Determine the [x, y] coordinate at the center of the cell enclosing the given text.  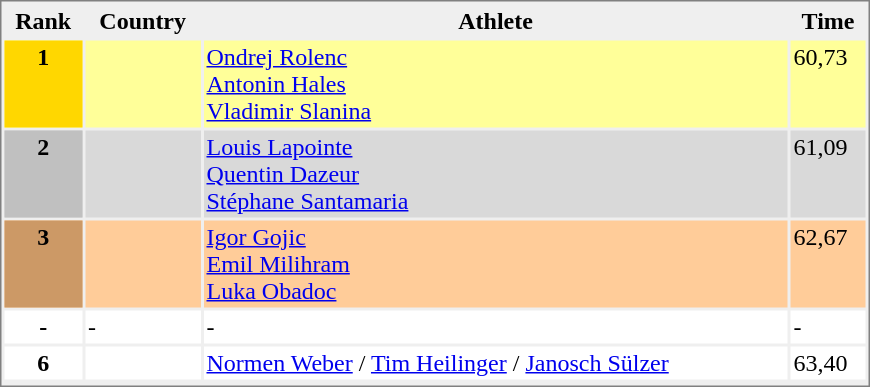
6 [42, 362]
Ondrej RolencAntonin HalesVladimir Slanina [495, 84]
Rank [42, 20]
Normen Weber / Tim Heilinger / Janosch Sülzer [495, 362]
63,40 [828, 362]
60,73 [828, 84]
62,67 [828, 264]
Athlete [495, 20]
3 [42, 264]
Louis LapointeQuentin DazeurStéphane Santamaria [495, 174]
61,09 [828, 174]
Igor GojicEmil MilihramLuka Obadoc [495, 264]
Time [828, 20]
1 [42, 84]
Country [143, 20]
2 [42, 174]
